Find where the given text appears and provide that cell's center as (x, y) coordinate. 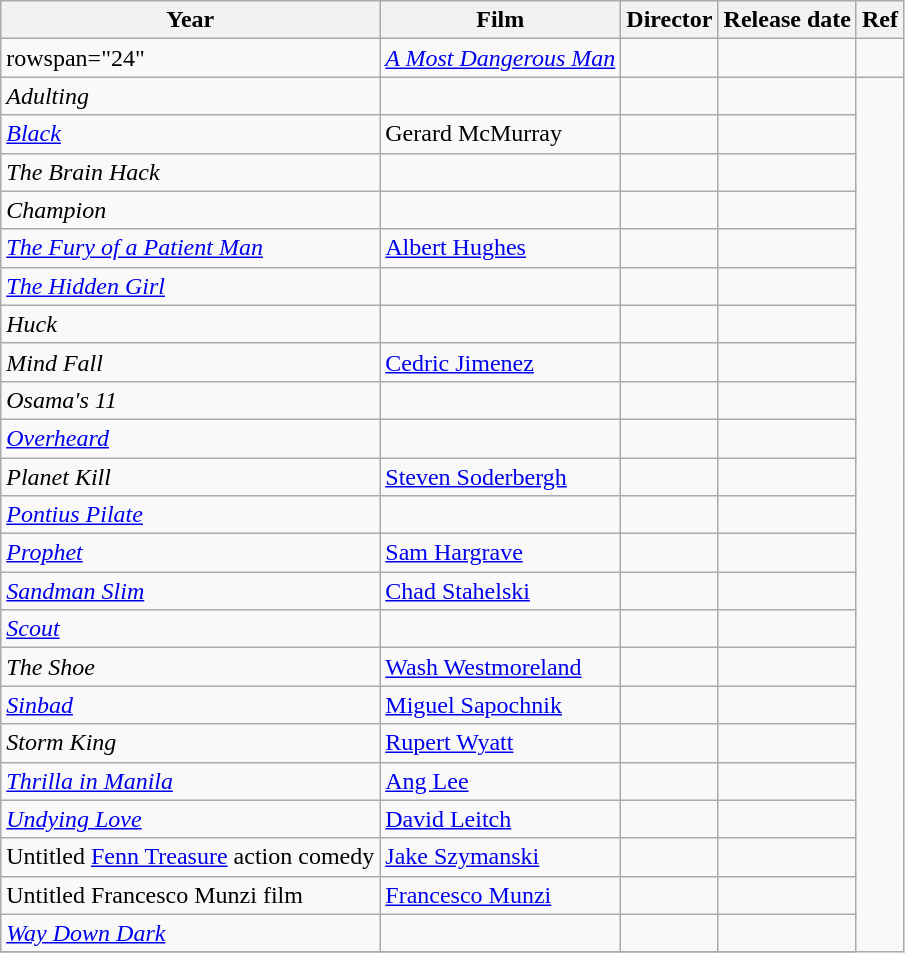
Scout (190, 629)
Chad Stahelski (500, 591)
The Hidden Girl (190, 286)
A Most Dangerous Man (500, 58)
Black (190, 134)
Mind Fall (190, 362)
The Shoe (190, 667)
Film (500, 20)
Sandman Slim (190, 591)
Year (190, 20)
The Fury of a Patient Man (190, 248)
Untitled Fenn Treasure action comedy (190, 857)
Gerard McMurray (500, 134)
Cedric Jimenez (500, 362)
Untitled Francesco Munzi film (190, 895)
Osama's 11 (190, 400)
Jake Szymanski (500, 857)
Planet Kill (190, 477)
The Brain Hack (190, 172)
Albert Hughes (500, 248)
Pontius Pilate (190, 515)
Francesco Munzi (500, 895)
Prophet (190, 553)
Thrilla in Manila (190, 781)
Huck (190, 324)
Sinbad (190, 705)
Release date (787, 20)
Ang Lee (500, 781)
Wash Westmoreland (500, 667)
Overheard (190, 438)
Adulting (190, 96)
Steven Soderbergh (500, 477)
Undying Love (190, 819)
David Leitch (500, 819)
Storm King (190, 743)
Rupert Wyatt (500, 743)
Way Down Dark (190, 933)
Miguel Sapochnik (500, 705)
Ref (880, 20)
Director (670, 20)
Sam Hargrave (500, 553)
rowspan="24" (190, 58)
Champion (190, 210)
